Output the (X, Y) coordinate of the center of the cell containing the given text.  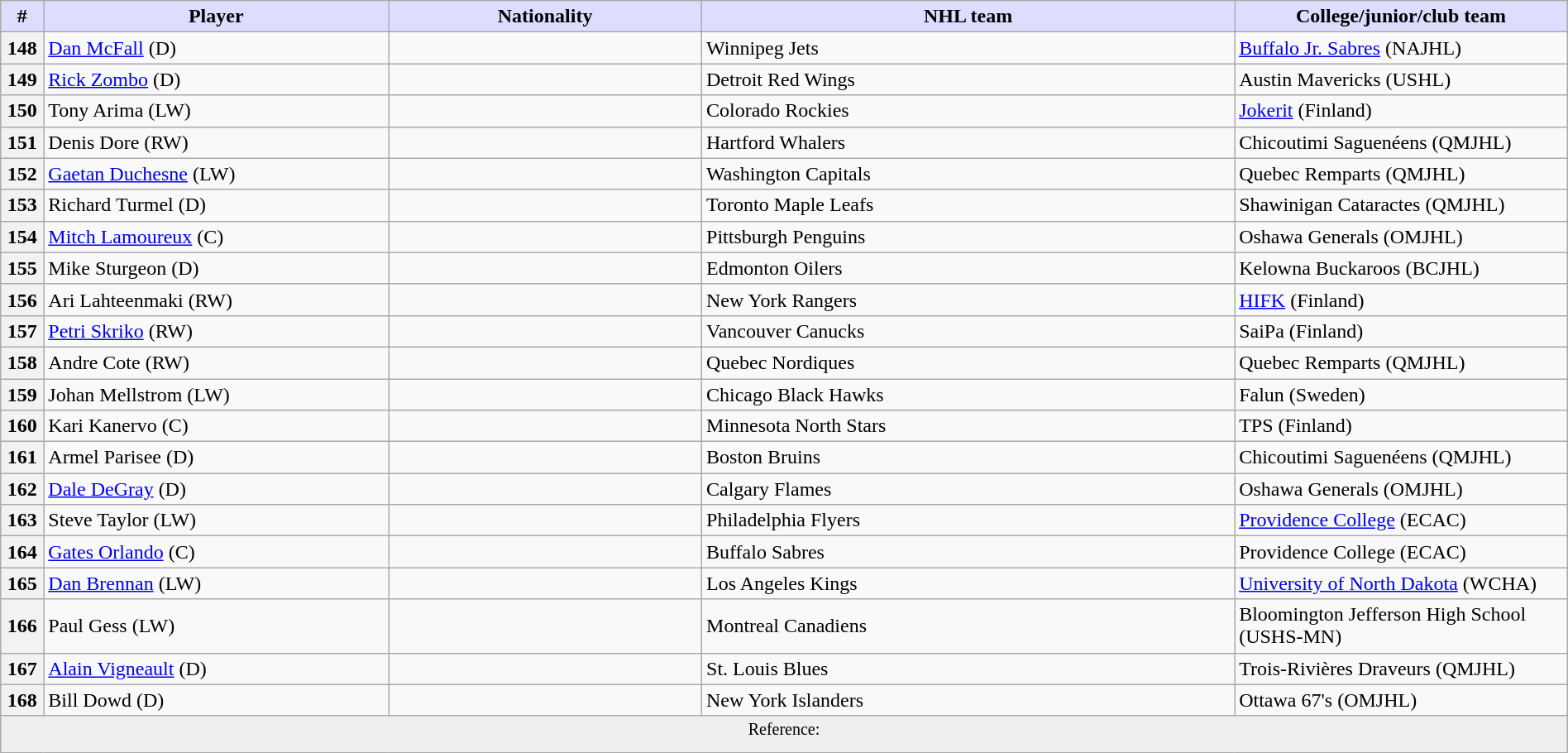
Nationality (546, 17)
161 (22, 458)
Toronto Maple Leafs (968, 205)
Ottawa 67's (OMJHL) (1401, 700)
Austin Mavericks (USHL) (1401, 79)
Denis Dore (RW) (217, 142)
165 (22, 583)
Andre Cote (RW) (217, 362)
Calgary Flames (968, 489)
Gaetan Duchesne (LW) (217, 174)
159 (22, 395)
155 (22, 268)
Steve Taylor (LW) (217, 520)
157 (22, 331)
HIFK (Finland) (1401, 300)
Chicago Black Hawks (968, 395)
152 (22, 174)
Dale DeGray (D) (217, 489)
Jokerit (Finland) (1401, 111)
163 (22, 520)
158 (22, 362)
150 (22, 111)
New York Islanders (968, 700)
164 (22, 552)
Dan Brennan (LW) (217, 583)
Paul Gess (LW) (217, 626)
Player (217, 17)
Kelowna Buckaroos (BCJHL) (1401, 268)
Bill Dowd (D) (217, 700)
148 (22, 48)
Quebec Nordiques (968, 362)
SaiPa (Finland) (1401, 331)
153 (22, 205)
166 (22, 626)
149 (22, 79)
Colorado Rockies (968, 111)
Tony Arima (LW) (217, 111)
Minnesota North Stars (968, 426)
Buffalo Sabres (968, 552)
Dan McFall (D) (217, 48)
Pittsburgh Penguins (968, 237)
Trois-Rivières Draveurs (QMJHL) (1401, 669)
University of North Dakota (WCHA) (1401, 583)
167 (22, 669)
Vancouver Canucks (968, 331)
Bloomington Jefferson High School (USHS-MN) (1401, 626)
Mitch Lamoureux (C) (217, 237)
# (22, 17)
College/junior/club team (1401, 17)
NHL team (968, 17)
Ari Lahteenmaki (RW) (217, 300)
St. Louis Blues (968, 669)
Armel Parisee (D) (217, 458)
160 (22, 426)
Philadelphia Flyers (968, 520)
Petri Skriko (RW) (217, 331)
Shawinigan Cataractes (QMJHL) (1401, 205)
Rick Zombo (D) (217, 79)
Mike Sturgeon (D) (217, 268)
Winnipeg Jets (968, 48)
168 (22, 700)
156 (22, 300)
162 (22, 489)
Montreal Canadiens (968, 626)
Washington Capitals (968, 174)
154 (22, 237)
Edmonton Oilers (968, 268)
Boston Bruins (968, 458)
Detroit Red Wings (968, 79)
151 (22, 142)
Kari Kanervo (C) (217, 426)
Johan Mellstrom (LW) (217, 395)
Buffalo Jr. Sabres (NAJHL) (1401, 48)
Gates Orlando (C) (217, 552)
Reference: (784, 735)
Richard Turmel (D) (217, 205)
TPS (Finland) (1401, 426)
Falun (Sweden) (1401, 395)
Los Angeles Kings (968, 583)
Hartford Whalers (968, 142)
New York Rangers (968, 300)
Alain Vigneault (D) (217, 669)
